Capture the cell that displays the provided text and extract its (X, Y) central coordinate. 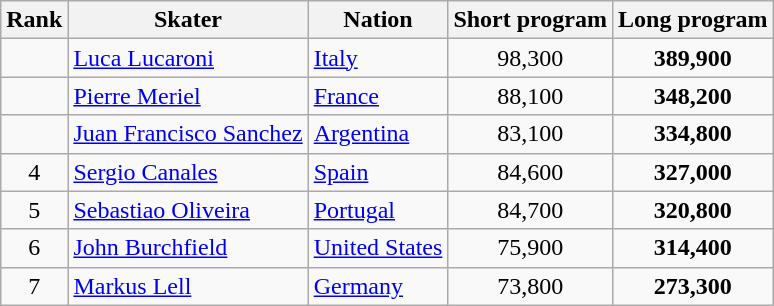
Juan Francisco Sanchez (188, 134)
Portugal (378, 210)
6 (34, 248)
Luca Lucaroni (188, 58)
Pierre Meriel (188, 96)
84,600 (530, 172)
4 (34, 172)
John Burchfield (188, 248)
348,200 (694, 96)
5 (34, 210)
84,700 (530, 210)
75,900 (530, 248)
United States (378, 248)
Sergio Canales (188, 172)
Rank (34, 20)
88,100 (530, 96)
Nation (378, 20)
98,300 (530, 58)
314,400 (694, 248)
273,300 (694, 286)
73,800 (530, 286)
Spain (378, 172)
Markus Lell (188, 286)
83,100 (530, 134)
327,000 (694, 172)
7 (34, 286)
France (378, 96)
Short program (530, 20)
Italy (378, 58)
Long program (694, 20)
334,800 (694, 134)
389,900 (694, 58)
Germany (378, 286)
Argentina (378, 134)
Sebastiao Oliveira (188, 210)
Skater (188, 20)
320,800 (694, 210)
